Find where the given text appears and provide that cell's center as [X, Y] coordinate. 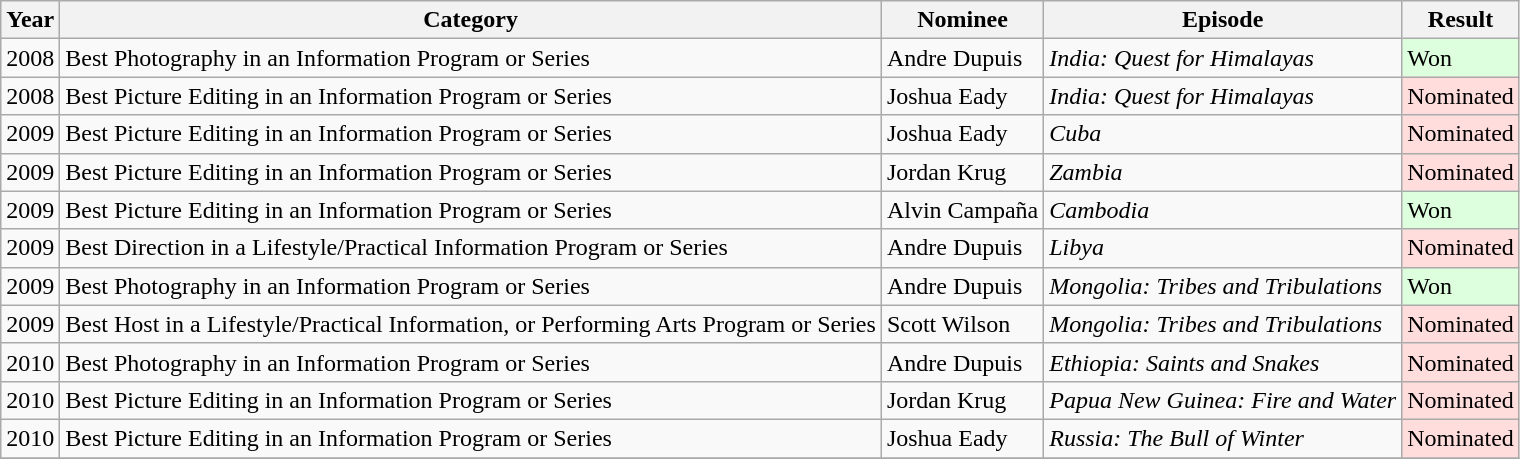
Alvin Campaña [962, 210]
Episode [1223, 20]
Best Direction in a Lifestyle/Practical Information Program or Series [471, 248]
Zambia [1223, 172]
Libya [1223, 248]
Cambodia [1223, 210]
Nominee [962, 20]
Result [1461, 20]
Category [471, 20]
Year [30, 20]
Papua New Guinea: Fire and Water [1223, 400]
Best Host in a Lifestyle/Practical Information, or Performing Arts Program or Series [471, 324]
Ethiopia: Saints and Snakes [1223, 362]
Scott Wilson [962, 324]
Cuba [1223, 134]
Russia: The Bull of Winter [1223, 438]
